Output the (X, Y) coordinate of the center of the cell containing the given text.  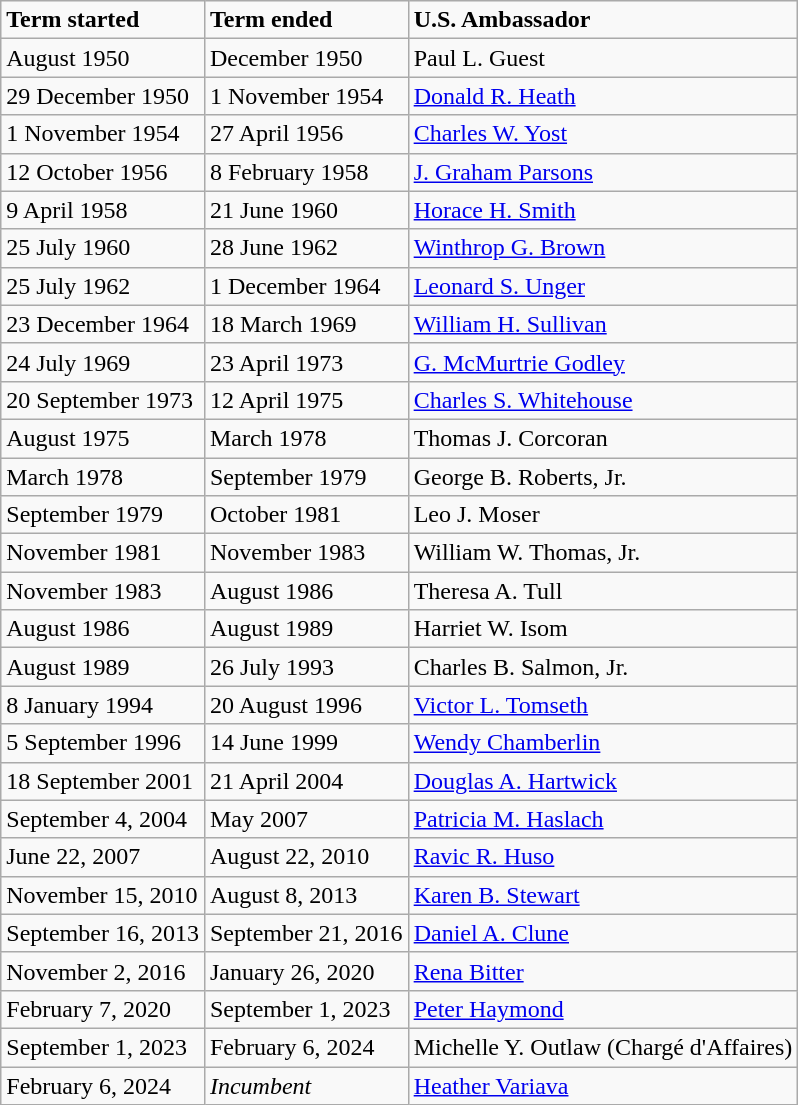
Heather Variava (603, 1085)
Patricia M. Haslach (603, 819)
Thomas J. Corcoran (603, 438)
Ravic R. Huso (603, 857)
12 April 1975 (306, 400)
Charles B. Salmon, Jr. (603, 667)
January 26, 2020 (306, 971)
Leonard S. Unger (603, 286)
Term ended (306, 20)
June 22, 2007 (103, 857)
Theresa A. Tull (603, 591)
November 1981 (103, 553)
Victor L. Tomseth (603, 705)
21 June 1960 (306, 210)
18 March 1969 (306, 324)
23 December 1964 (103, 324)
Charles W. Yost (603, 134)
Horace H. Smith (603, 210)
Douglas A. Hartwick (603, 781)
August 22, 2010 (306, 857)
George B. Roberts, Jr. (603, 477)
Wendy Chamberlin (603, 743)
Karen B. Stewart (603, 895)
Paul L. Guest (603, 58)
Term started (103, 20)
20 September 1973 (103, 400)
September 4, 2004 (103, 819)
G. McMurtrie Godley (603, 362)
August 1975 (103, 438)
J. Graham Parsons (603, 172)
25 July 1960 (103, 248)
23 April 1973 (306, 362)
August 1950 (103, 58)
12 October 1956 (103, 172)
14 June 1999 (306, 743)
8 February 1958 (306, 172)
1 December 1964 (306, 286)
Incumbent (306, 1085)
Winthrop G. Brown (603, 248)
27 April 1956 (306, 134)
9 April 1958 (103, 210)
18 September 2001 (103, 781)
5 September 1996 (103, 743)
September 21, 2016 (306, 933)
24 July 1969 (103, 362)
26 July 1993 (306, 667)
October 1981 (306, 515)
25 July 1962 (103, 286)
William W. Thomas, Jr. (603, 553)
May 2007 (306, 819)
Rena Bitter (603, 971)
November 2, 2016 (103, 971)
Daniel A. Clune (603, 933)
February 7, 2020 (103, 1009)
Harriet W. Isom (603, 629)
20 August 1996 (306, 705)
August 8, 2013 (306, 895)
21 April 2004 (306, 781)
Michelle Y. Outlaw (Chargé d'Affaires) (603, 1047)
William H. Sullivan (603, 324)
29 December 1950 (103, 96)
Charles S. Whitehouse (603, 400)
Leo J. Moser (603, 515)
November 15, 2010 (103, 895)
Donald R. Heath (603, 96)
Peter Haymond (603, 1009)
September 16, 2013 (103, 933)
U.S. Ambassador (603, 20)
8 January 1994 (103, 705)
December 1950 (306, 58)
28 June 1962 (306, 248)
